Return (x, y) of the center of cell containing provided text 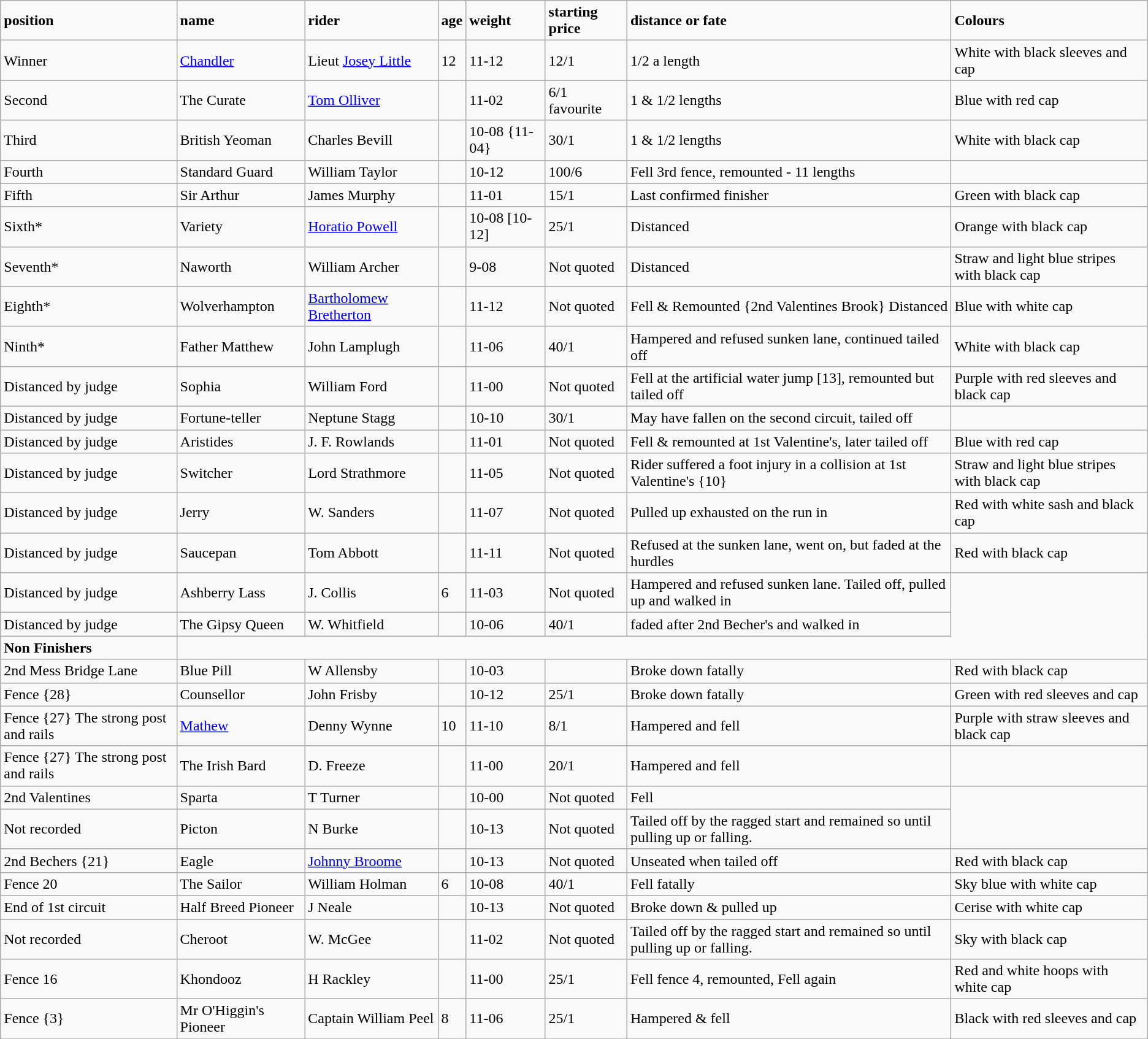
11-11 (505, 553)
Fell & Remounted {2nd Valentines Brook} Distanced (789, 307)
End of 1st circuit (88, 907)
Captain William Peel (372, 1019)
Rider suffered a foot injury in a collision at 1st Valentine's {10} (789, 473)
J. F. Rowlands (372, 441)
Green with black cap (1049, 195)
Fell (789, 797)
Purple with red sleeves and black cap (1049, 386)
W Allensby (372, 671)
Colours (1049, 21)
T Turner (372, 797)
Fence 16 (88, 979)
James Murphy (372, 195)
Black with red sleeves and cap (1049, 1019)
Father Matthew (240, 346)
Denny Wynne (372, 726)
William Holman (372, 884)
Orange with black cap (1049, 227)
11-05 (505, 473)
12 (452, 60)
W. McGee (372, 938)
The Gipsy Queen (240, 624)
10-08 [10-12] (505, 227)
Fell fatally (789, 884)
Red with white sash and black cap (1049, 513)
Naworth (240, 266)
Last confirmed finisher (789, 195)
Sky blue with white cap (1049, 884)
10-08 (505, 884)
9-08 (505, 266)
Fence {28} (88, 694)
15/1 (586, 195)
distance or fate (789, 21)
8 (452, 1019)
Lieut Josey Little (372, 60)
D. Freeze (372, 765)
Charles Bevill (372, 140)
Lord Strathmore (372, 473)
Winner (88, 60)
William Ford (372, 386)
Hampered and refused sunken lane, continued tailed off (789, 346)
11-10 (505, 726)
W. Whitfield (372, 624)
Broke down & pulled up (789, 907)
1/2 a length (789, 60)
Switcher (240, 473)
Fell fence 4, remounted, Fell again (789, 979)
British Yeoman (240, 140)
Ashberry Lass (240, 592)
Sir Arthur (240, 195)
William Taylor (372, 172)
8/1 (586, 726)
Sixth* (88, 227)
2nd Mess Bridge Lane (88, 671)
Fence {3} (88, 1019)
The Sailor (240, 884)
Fourth (88, 172)
Eighth* (88, 307)
Seventh* (88, 266)
age (452, 21)
12/1 (586, 60)
2nd Bechers {21} (88, 861)
Variety (240, 227)
100/6 (586, 172)
Refused at the sunken lane, went on, but faded at the hurdles (789, 553)
name (240, 21)
Jerry (240, 513)
H Rackley (372, 979)
Hampered and refused sunken lane. Tailed off, pulled up and walked in (789, 592)
Red and white hoops with white cap (1049, 979)
W. Sanders (372, 513)
11-07 (505, 513)
Khondooz (240, 979)
Fence 20 (88, 884)
Cheroot (240, 938)
Bartholomew Bretherton (372, 307)
Hampered & fell (789, 1019)
10-06 (505, 624)
Eagle (240, 861)
2nd Valentines (88, 797)
Unseated when tailed off (789, 861)
Third (88, 140)
Blue with white cap (1049, 307)
Pulled up exhausted on the run in (789, 513)
Wolverhampton (240, 307)
Fell 3rd fence, remounted - 11 lengths (789, 172)
White with black sleeves and cap (1049, 60)
The Curate (240, 101)
Tom Olliver (372, 101)
N Burke (372, 829)
The Irish Bard (240, 765)
10-10 (505, 418)
position (88, 21)
Picton (240, 829)
Horatio Powell (372, 227)
6/1 favourite (586, 101)
Chandler (240, 60)
Neptune Stagg (372, 418)
Sophia (240, 386)
Counsellor (240, 694)
weight (505, 21)
May have fallen on the second circuit, tailed off (789, 418)
Sky with black cap (1049, 938)
Fell & remounted at 1st Valentine's, later tailed off (789, 441)
11-03 (505, 592)
Half Breed Pioneer (240, 907)
J. Collis (372, 592)
rider (372, 21)
Saucepan (240, 553)
10-00 (505, 797)
Fell at the artificial water jump [13], remounted but tailed off (789, 386)
Fortune-teller (240, 418)
faded after 2nd Becher's and walked in (789, 624)
J Neale (372, 907)
Sparta (240, 797)
Standard Guard (240, 172)
Johnny Broome (372, 861)
starting price (586, 21)
Blue Pill (240, 671)
Purple with straw sleeves and black cap (1049, 726)
10 (452, 726)
Second (88, 101)
William Archer (372, 266)
Green with red sleeves and cap (1049, 694)
10-03 (505, 671)
Ninth* (88, 346)
Fifth (88, 195)
John Lamplugh (372, 346)
Non Finishers (88, 648)
20/1 (586, 765)
Cerise with white cap (1049, 907)
10-08 {11-04} (505, 140)
Mathew (240, 726)
Tom Abbott (372, 553)
Aristides (240, 441)
Mr O'Higgin's Pioneer (240, 1019)
John Frisby (372, 694)
